Search for the cell housing the specified text and yield its [X, Y] center coordinate. 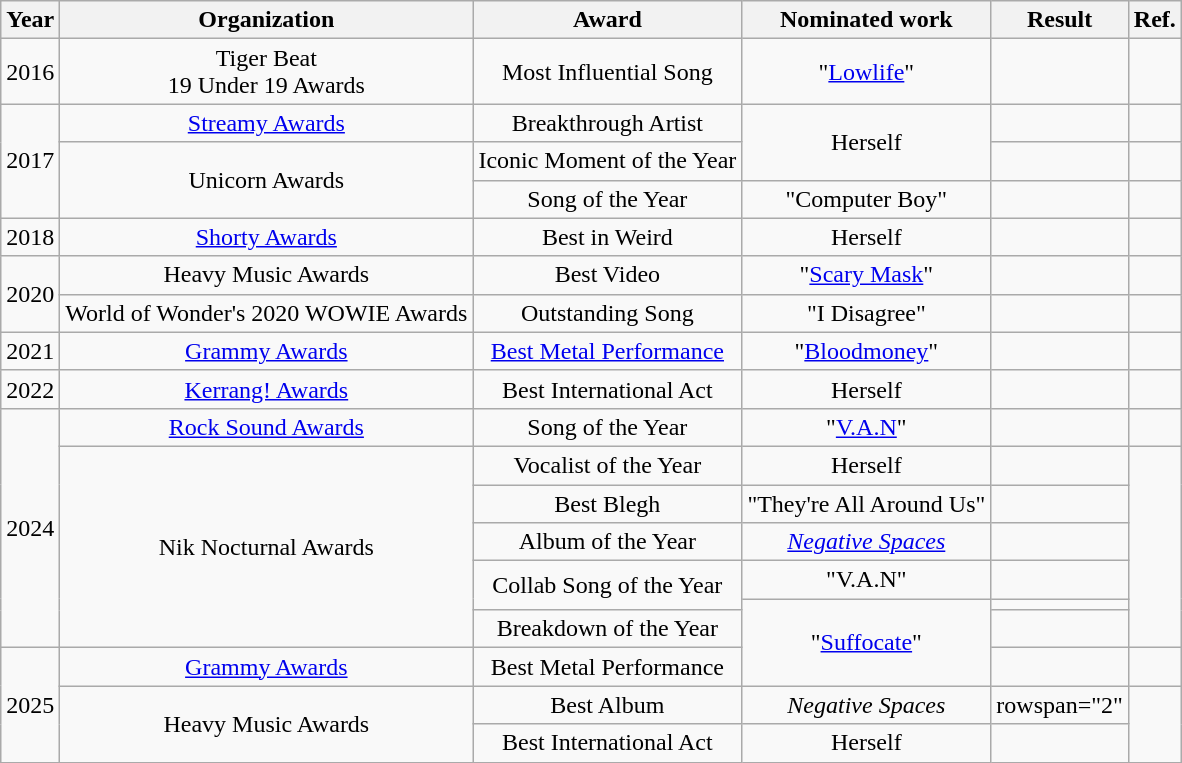
2021 [30, 351]
"I Disagree" [866, 313]
Iconic Moment of the Year [608, 161]
"Suffocate" [866, 642]
Unicorn Awards [266, 180]
Rock Sound Awards [266, 427]
Award [608, 20]
World of Wonder's 2020 WOWIE Awards [266, 313]
"Computer Boy" [866, 199]
Outstanding Song [608, 313]
Breakdown of the Year [608, 629]
Result [1060, 20]
Tiger Beat19 Under 19 Awards [266, 72]
Vocalist of the Year [608, 465]
Breakthrough Artist [608, 123]
Album of the Year [608, 542]
Streamy Awards [266, 123]
2020 [30, 294]
rowspan="2" [1060, 705]
2018 [30, 237]
2022 [30, 389]
Best Video [608, 275]
Best in Weird [608, 237]
Shorty Awards [266, 237]
2025 [30, 705]
Collab Song of the Year [608, 586]
Best Album [608, 705]
Organization [266, 20]
Kerrang! Awards [266, 389]
2024 [30, 528]
"They're All Around Us" [866, 503]
2017 [30, 161]
Nominated work [866, 20]
"Lowlife" [866, 72]
2016 [30, 72]
"Scary Mask" [866, 275]
Nik Nocturnal Awards [266, 546]
Year [30, 20]
Best Blegh [608, 503]
"Bloodmoney" [866, 351]
Most Influential Song [608, 72]
Ref. [1154, 20]
